Output the (X, Y) coordinate of the center of the cell containing the given text.  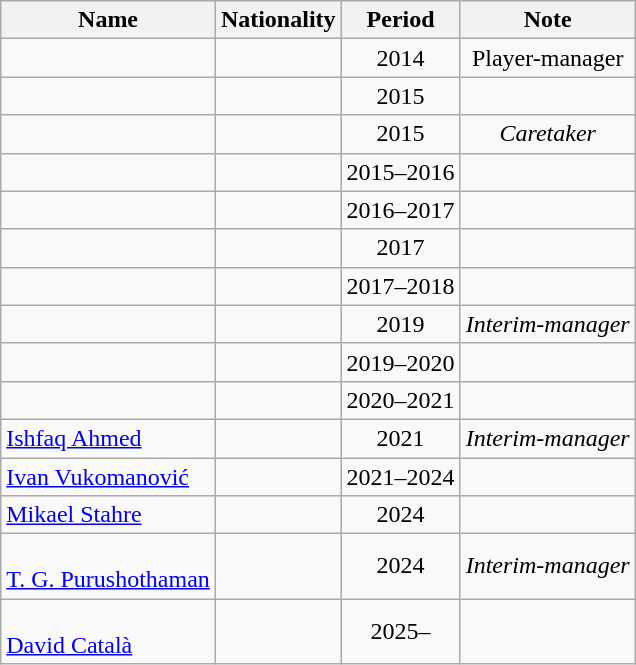
David Català (108, 632)
Period (400, 20)
2017 (400, 248)
2014 (400, 58)
2016–2017 (400, 210)
2017–2018 (400, 286)
2019 (400, 324)
2020–2021 (400, 400)
Name (108, 20)
T. G. Purushothaman (108, 566)
2025– (400, 632)
2015–2016 (400, 172)
2021 (400, 438)
Ivan Vukomanović (108, 477)
Player-manager (548, 58)
2019–2020 (400, 362)
Mikael Stahre (108, 515)
Nationality (278, 20)
2021–2024 (400, 477)
Ishfaq Ahmed (108, 438)
Note (548, 20)
Caretaker (548, 134)
